Detect which cell encompasses the target text, then output its (X, Y) center coordinate. 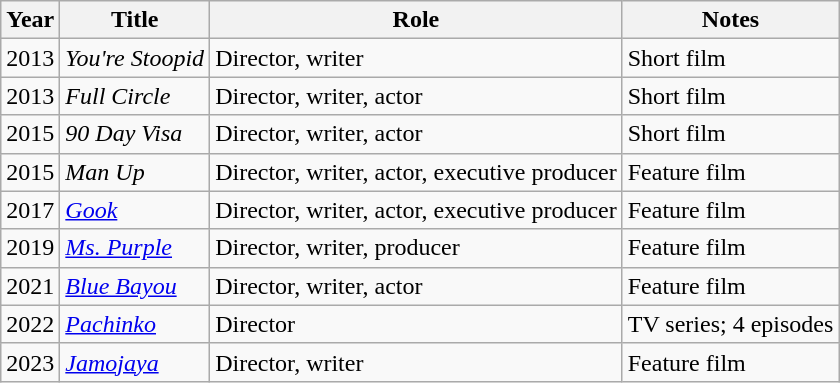
Full Circle (135, 96)
2021 (30, 286)
2019 (30, 248)
Man Up (135, 172)
Director (416, 324)
Title (135, 20)
2017 (30, 210)
You're Stoopid (135, 58)
Notes (730, 20)
TV series; 4 episodes (730, 324)
90 Day Visa (135, 134)
Role (416, 20)
2022 (30, 324)
Blue Bayou (135, 286)
Year (30, 20)
Ms. Purple (135, 248)
Director, writer, producer (416, 248)
Gook (135, 210)
Pachinko (135, 324)
2023 (30, 362)
Jamojaya (135, 362)
